Determine the [x, y] coordinate at the center of the cell enclosing the given text.  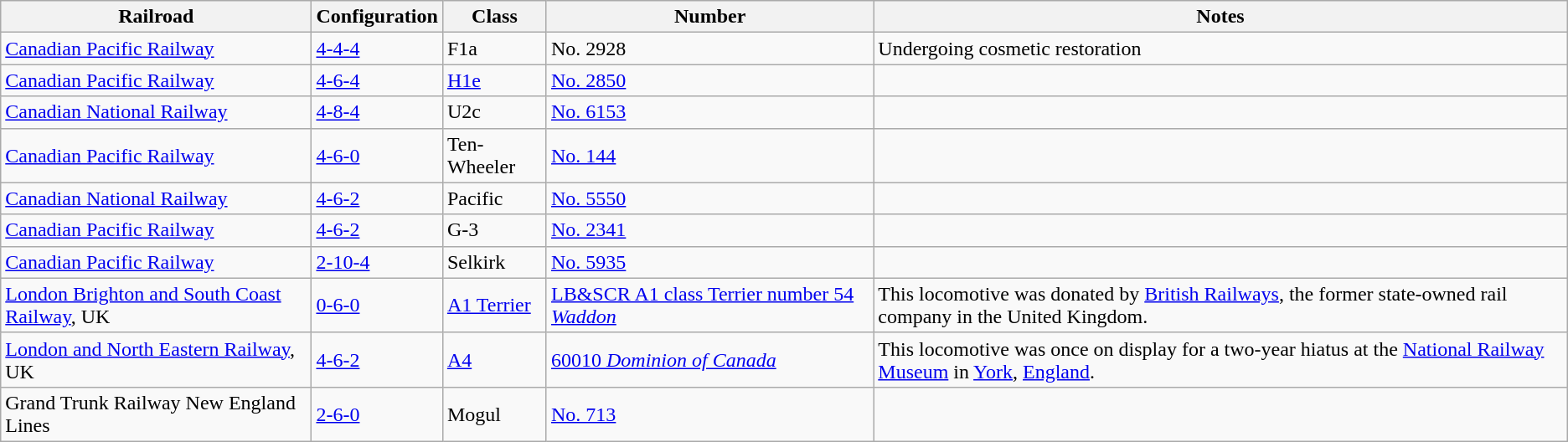
Railroad [156, 17]
LB&SCR A1 class Terrier number 54 Waddon [709, 305]
No. 2341 [709, 230]
London Brighton and South Coast Railway, UK [156, 305]
Mogul [494, 414]
U2c [494, 112]
No. 6153 [709, 112]
No. 5550 [709, 198]
Number [709, 17]
This locomotive was once on display for a two-year hiatus at the National Railway Museum in York, England. [1220, 360]
F1a [494, 49]
H1e [494, 80]
No. 713 [709, 414]
A1 Terrier [494, 305]
4-8-4 [377, 112]
Grand Trunk Railway New England Lines [156, 414]
No. 144 [709, 156]
4-6-4 [377, 80]
2-6-0 [377, 414]
Class [494, 17]
No. 2850 [709, 80]
G-3 [494, 230]
No. 5935 [709, 262]
Configuration [377, 17]
This locomotive was donated by British Railways, the former state-owned rail company in the United Kingdom. [1220, 305]
A4 [494, 360]
0-6-0 [377, 305]
No. 2928 [709, 49]
Undergoing cosmetic restoration [1220, 49]
Ten-Wheeler [494, 156]
4-4-4 [377, 49]
Notes [1220, 17]
4-6-0 [377, 156]
2-10-4 [377, 262]
60010 Dominion of Canada [709, 360]
London and North Eastern Railway, UK [156, 360]
Selkirk [494, 262]
Pacific [494, 198]
